From the cell containing the given text, extract its center point as [X, Y] coordinate. 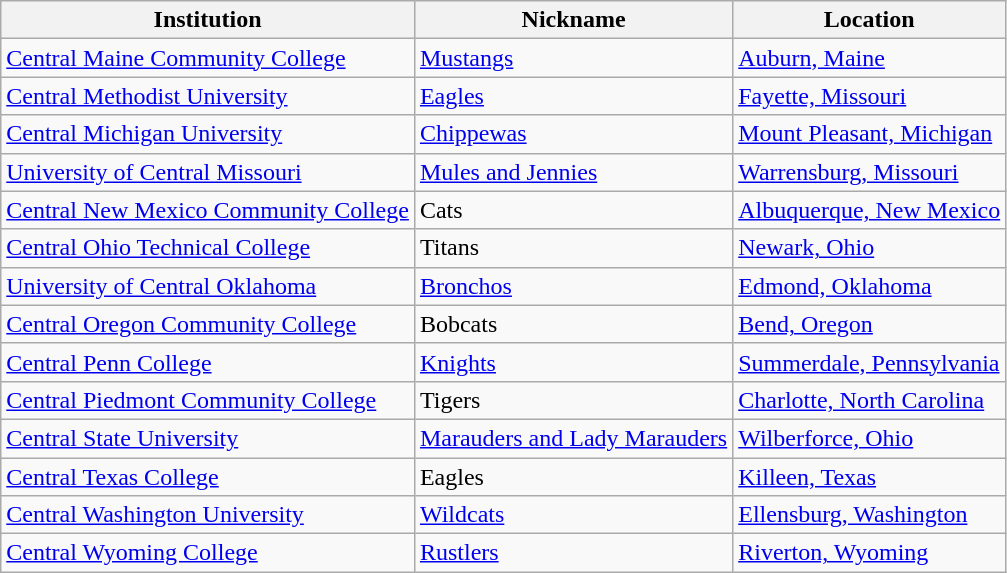
Central New Mexico Community College [208, 210]
Albuquerque, New Mexico [870, 210]
Riverton, Wyoming [870, 553]
Ellensburg, Washington [870, 515]
Central Piedmont Community College [208, 400]
Summerdale, Pennsylvania [870, 362]
Central Washington University [208, 515]
Knights [573, 362]
Edmond, Oklahoma [870, 286]
Central Oregon Community College [208, 324]
Marauders and Lady Marauders [573, 438]
Central Texas College [208, 477]
Chippewas [573, 134]
Nickname [573, 20]
Cats [573, 210]
Central Wyoming College [208, 553]
Central Methodist University [208, 96]
Fayette, Missouri [870, 96]
Charlotte, North Carolina [870, 400]
Auburn, Maine [870, 58]
Titans [573, 248]
Warrensburg, Missouri [870, 172]
University of Central Oklahoma [208, 286]
Mustangs [573, 58]
Institution [208, 20]
Tigers [573, 400]
Mount Pleasant, Michigan [870, 134]
Location [870, 20]
Central State University [208, 438]
Bronchos [573, 286]
Killeen, Texas [870, 477]
Bobcats [573, 324]
Rustlers [573, 553]
Newark, Ohio [870, 248]
University of Central Missouri [208, 172]
Mules and Jennies [573, 172]
Wilberforce, Ohio [870, 438]
Wildcats [573, 515]
Central Penn College [208, 362]
Bend, Oregon [870, 324]
Central Michigan University [208, 134]
Central Ohio Technical College [208, 248]
Central Maine Community College [208, 58]
